Return the (X, Y) coordinate for the center point of the cell that contains the specified text.  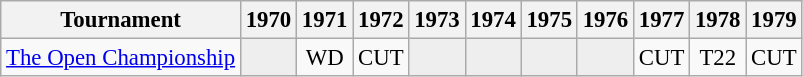
1974 (493, 20)
1971 (325, 20)
1977 (661, 20)
1975 (549, 20)
1973 (437, 20)
1978 (718, 20)
WD (325, 58)
T22 (718, 58)
1972 (381, 20)
1979 (774, 20)
Tournament (121, 20)
1970 (268, 20)
1976 (605, 20)
The Open Championship (121, 58)
